For the text-containing cell, return its midpoint in [x, y] coordinate format. 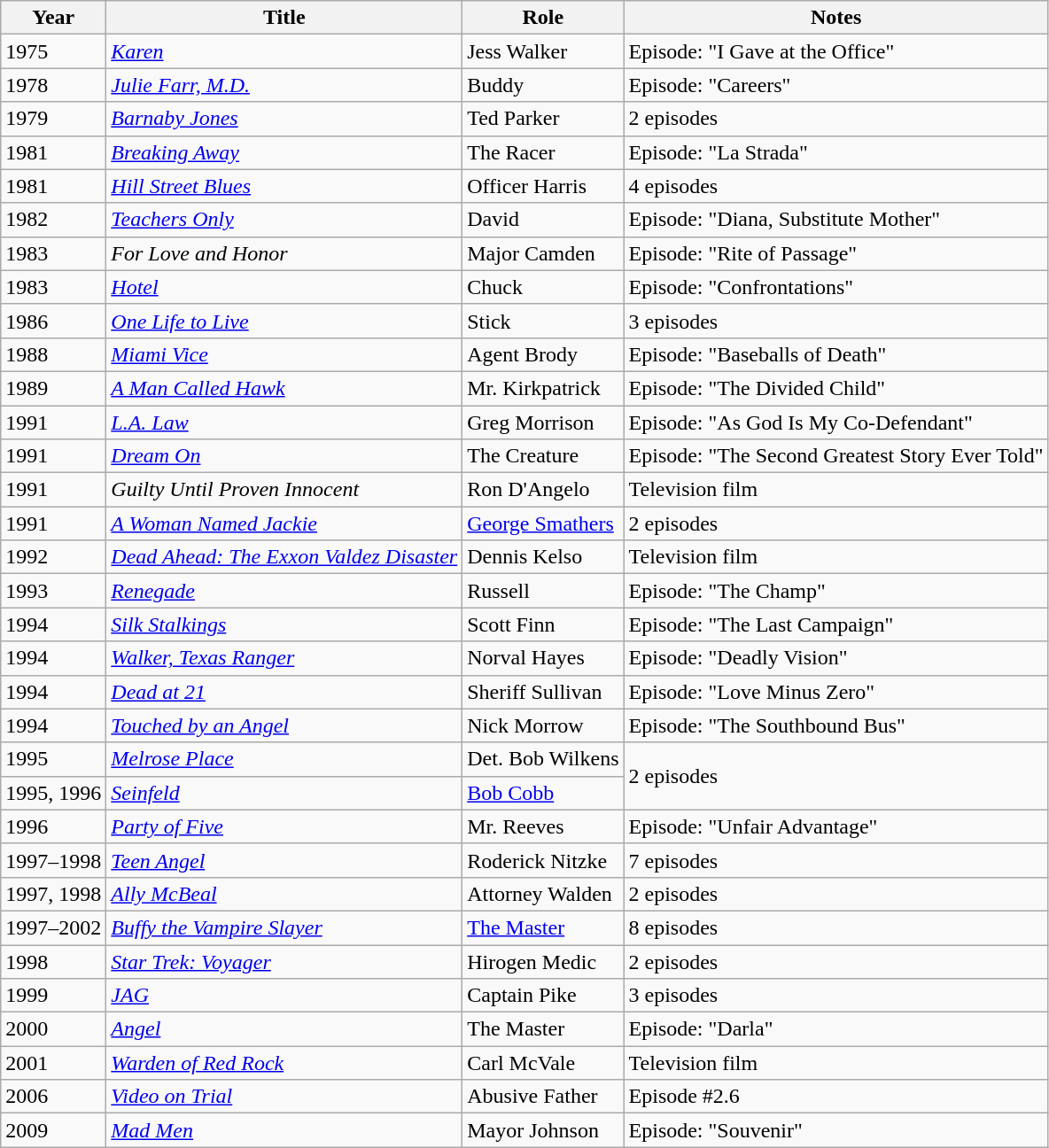
Agent Brody [543, 354]
For Love and Honor [284, 253]
Major Camden [543, 253]
Nick Morrow [543, 725]
Captain Pike [543, 996]
1995 [53, 759]
1997–1998 [53, 860]
Ted Parker [543, 119]
1988 [53, 354]
1992 [53, 557]
Episode: "Confrontations" [836, 287]
Star Trek: Voyager [284, 961]
Karen [284, 51]
2001 [53, 1063]
Scott Finn [543, 624]
Title [284, 18]
1982 [53, 220]
The Racer [543, 152]
Episode: "Careers" [836, 85]
Episode: "Diana, Substitute Mother" [836, 220]
Notes [836, 18]
Angel [284, 1029]
1996 [53, 826]
1997, 1998 [53, 894]
Seinfeld [284, 793]
Walker, Texas Ranger [284, 658]
Melrose Place [284, 759]
Carl McVale [543, 1063]
1999 [53, 996]
Breaking Away [284, 152]
Episode: "Unfair Advantage" [836, 826]
2000 [53, 1029]
George Smathers [543, 524]
Episode: "The Second Greatest Story Ever Told" [836, 456]
Sheriff Sullivan [543, 692]
Norval Hayes [543, 658]
Det. Bob Wilkens [543, 759]
Officer Harris [543, 186]
Dead Ahead: The Exxon Valdez Disaster [284, 557]
2006 [53, 1097]
Mr. Kirkpatrick [543, 388]
Party of Five [284, 826]
Episode: "Darla" [836, 1029]
Dennis Kelso [543, 557]
Dead at 21 [284, 692]
Julie Farr, M.D. [284, 85]
David [543, 220]
Episode: "The Last Campaign" [836, 624]
1993 [53, 591]
7 episodes [836, 860]
1986 [53, 321]
2009 [53, 1130]
1979 [53, 119]
Buddy [543, 85]
Episode #2.6 [836, 1097]
Episode: "I Gave at the Office" [836, 51]
Episode: "The Champ" [836, 591]
Episode: "La Strada" [836, 152]
Abusive Father [543, 1097]
Episode: "Love Minus Zero" [836, 692]
A Man Called Hawk [284, 388]
Dream On [284, 456]
Mr. Reeves [543, 826]
1978 [53, 85]
Episode: "The Southbound Bus" [836, 725]
Teen Angel [284, 860]
One Life to Live [284, 321]
Episode: "The Divided Child" [836, 388]
Mad Men [284, 1130]
1975 [53, 51]
Mayor Johnson [543, 1130]
Silk Stalkings [284, 624]
1997–2002 [53, 927]
Episode: "Deadly Vision" [836, 658]
Video on Trial [284, 1097]
Ally McBeal [284, 894]
Greg Morrison [543, 423]
A Woman Named Jackie [284, 524]
Episode: "Baseballs of Death" [836, 354]
Hill Street Blues [284, 186]
Barnaby Jones [284, 119]
Teachers Only [284, 220]
Roderick Nitzke [543, 860]
Attorney Walden [543, 894]
Warden of Red Rock [284, 1063]
8 episodes [836, 927]
Role [543, 18]
Episode: "Rite of Passage" [836, 253]
Year [53, 18]
Episode: "As God Is My Co-Defendant" [836, 423]
Renegade [284, 591]
Jess Walker [543, 51]
JAG [284, 996]
Hotel [284, 287]
Hirogen Medic [543, 961]
Ron D'Angelo [543, 490]
1998 [53, 961]
L.A. Law [284, 423]
The Creature [543, 456]
Buffy the Vampire Slayer [284, 927]
Bob Cobb [543, 793]
Miami Vice [284, 354]
Russell [543, 591]
Chuck [543, 287]
Stick [543, 321]
Touched by an Angel [284, 725]
Episode: "Souvenir" [836, 1130]
Guilty Until Proven Innocent [284, 490]
1995, 1996 [53, 793]
1989 [53, 388]
4 episodes [836, 186]
